Identify which cell holds the provided text, then report its [x, y] central coordinate. 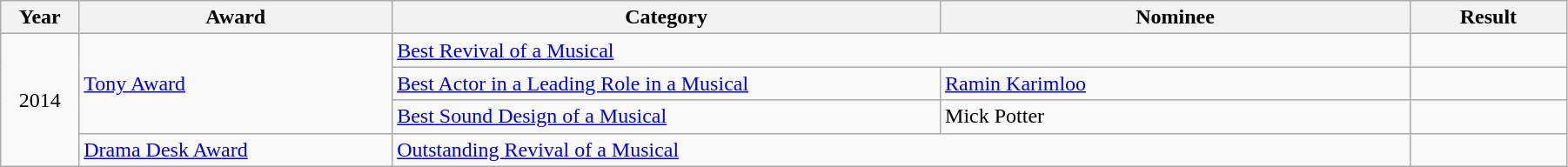
Best Actor in a Leading Role in a Musical [667, 83]
Mick Potter [1176, 117]
Best Sound Design of a Musical [667, 117]
Nominee [1176, 17]
2014 [40, 100]
Outstanding Revival of a Musical [901, 150]
Category [667, 17]
Best Revival of a Musical [901, 50]
Drama Desk Award [236, 150]
Award [236, 17]
Ramin Karimloo [1176, 83]
Year [40, 17]
Result [1488, 17]
Tony Award [236, 83]
